Scan for the cell matching the given text and deliver its (X, Y) coordinate at center. 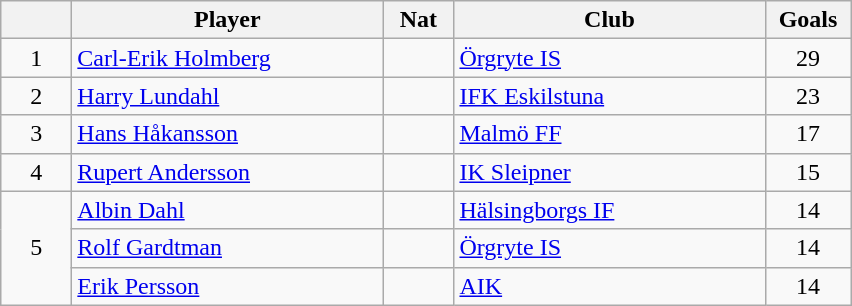
17 (808, 134)
4 (36, 172)
15 (808, 172)
29 (808, 58)
Club (610, 20)
Malmö FF (610, 134)
3 (36, 134)
23 (808, 96)
1 (36, 58)
IK Sleipner (610, 172)
AIK (610, 286)
5 (36, 248)
Nat (418, 20)
Hans Håkansson (228, 134)
Hälsingborgs IF (610, 210)
Goals (808, 20)
Rupert Andersson (228, 172)
Albin Dahl (228, 210)
Harry Lundahl (228, 96)
Rolf Gardtman (228, 248)
Carl-Erik Holmberg (228, 58)
Player (228, 20)
IFK Eskilstuna (610, 96)
2 (36, 96)
Erik Persson (228, 286)
